Identify which cell holds the provided text, then report its (x, y) central coordinate. 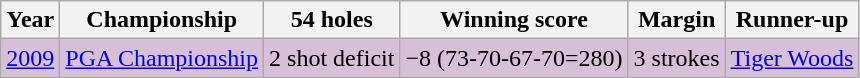
3 strokes (676, 58)
Runner-up (792, 20)
54 holes (332, 20)
Championship (162, 20)
−8 (73-70-67-70=280) (514, 58)
2 shot deficit (332, 58)
PGA Championship (162, 58)
2009 (30, 58)
Margin (676, 20)
Year (30, 20)
Winning score (514, 20)
Tiger Woods (792, 58)
